Capture the cell that displays the provided text and extract its (x, y) central coordinate. 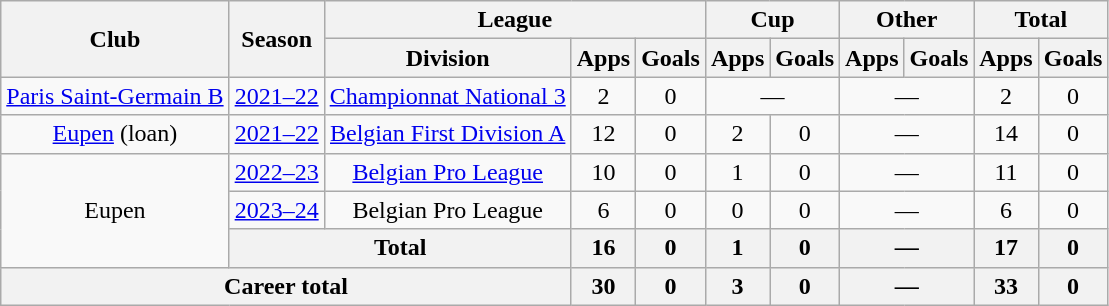
12 (603, 134)
16 (603, 248)
17 (1006, 248)
Other (907, 20)
14 (1006, 134)
Season (276, 39)
11 (1006, 172)
Eupen (loan) (115, 134)
League (514, 20)
2023–24 (276, 210)
Club (115, 39)
2022–23 (276, 172)
Career total (286, 286)
Division (448, 58)
Paris Saint-Germain B (115, 96)
3 (737, 286)
10 (603, 172)
33 (1006, 286)
Cup (772, 20)
Belgian First Division A (448, 134)
Eupen (115, 210)
Championnat National 3 (448, 96)
30 (603, 286)
